Detect which cell encompasses the target text, then output its (X, Y) center coordinate. 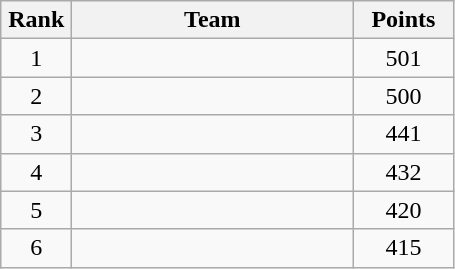
3 (36, 134)
501 (404, 58)
2 (36, 96)
420 (404, 210)
Points (404, 20)
500 (404, 96)
1 (36, 58)
Team (212, 20)
5 (36, 210)
6 (36, 248)
415 (404, 248)
Rank (36, 20)
4 (36, 172)
432 (404, 172)
441 (404, 134)
